Pinpoint the cell where the given text exists, returning its (x, y) midpoint coordinate. 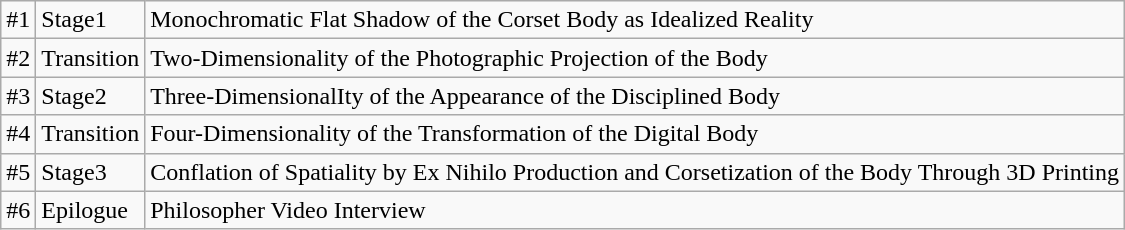
#4 (18, 134)
Stage3 (90, 172)
Philosopher Video Interview (635, 210)
#1 (18, 20)
#3 (18, 96)
Two-Dimensionality of the Photographic Projection of the Body (635, 58)
Stage2 (90, 96)
Epilogue (90, 210)
Monochromatic Flat Shadow of the Corset Body as Idealized Reality (635, 20)
#2 (18, 58)
#6 (18, 210)
Four-Dimensionality of the Transformation of the Digital Body (635, 134)
Stage1 (90, 20)
Three-DimensionalIty of the Appearance of the Disciplined Body (635, 96)
#5 (18, 172)
Conflation of Spatiality by Ex Nihilo Production and Corsetization of the Body Through 3D Printing (635, 172)
